Detect which cell encompasses the target text, then output its (X, Y) center coordinate. 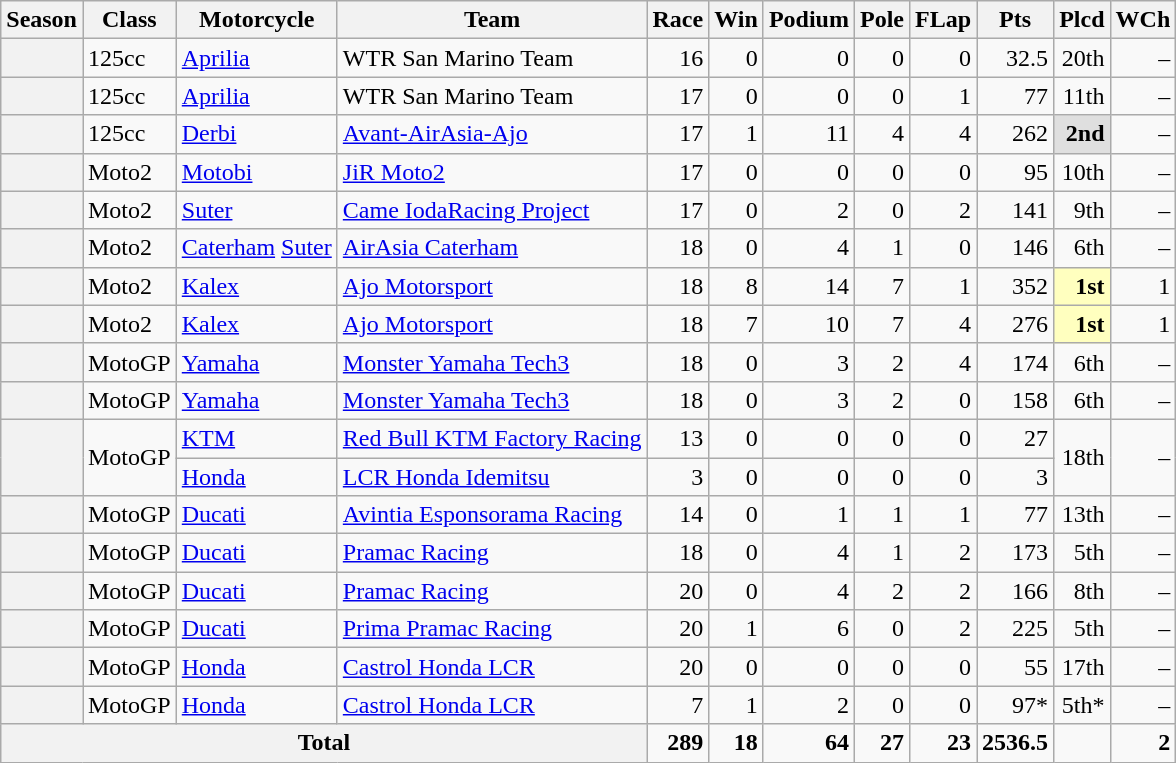
Season (42, 20)
97* (1016, 705)
Caterham Suter (256, 248)
9th (1082, 210)
95 (1016, 172)
5th* (1082, 705)
Win (736, 20)
173 (1016, 553)
13 (678, 438)
225 (1016, 629)
174 (1016, 362)
Class (129, 20)
Prima Pramac Racing (492, 629)
Motobi (256, 172)
141 (1016, 210)
10th (1082, 172)
Suter (256, 210)
Total (324, 743)
55 (1016, 667)
10 (808, 324)
2nd (1082, 134)
158 (1016, 400)
AirAsia Caterham (492, 248)
6 (808, 629)
166 (1016, 591)
Team (492, 20)
Race (678, 20)
16 (678, 58)
LCR Honda Idemitsu (492, 477)
Avant-AirAsia-Ajo (492, 134)
2536.5 (1016, 743)
Podium (808, 20)
JiR Moto2 (492, 172)
146 (1016, 248)
WCh (1143, 20)
11 (808, 134)
Plcd (1082, 20)
8th (1082, 591)
KTM (256, 438)
Pole (882, 20)
FLap (942, 20)
18th (1082, 457)
17th (1082, 667)
Derbi (256, 134)
Came IodaRacing Project (492, 210)
20th (1082, 58)
64 (808, 743)
Motorcycle (256, 20)
Avintia Esponsorama Racing (492, 515)
11th (1082, 96)
23 (942, 743)
32.5 (1016, 58)
13th (1082, 515)
352 (1016, 286)
262 (1016, 134)
276 (1016, 324)
8 (736, 286)
289 (678, 743)
Red Bull KTM Factory Racing (492, 438)
Pts (1016, 20)
